Return the [X, Y] coordinate for the center point of the cell that contains the specified text.  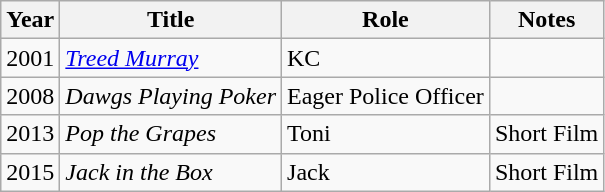
2015 [30, 172]
Role [386, 20]
Pop the Grapes [171, 134]
Year [30, 20]
KC [386, 58]
Jack in the Box [171, 172]
Treed Murray [171, 58]
2001 [30, 58]
Title [171, 20]
Notes [546, 20]
2008 [30, 96]
Dawgs Playing Poker [171, 96]
Jack [386, 172]
Eager Police Officer [386, 96]
2013 [30, 134]
Toni [386, 134]
